Pinpoint the cell where the given text exists, returning its [x, y] midpoint coordinate. 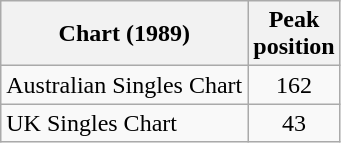
Peakposition [294, 34]
Chart (1989) [124, 34]
43 [294, 123]
162 [294, 85]
UK Singles Chart [124, 123]
Australian Singles Chart [124, 85]
